Return the [x, y] coordinate for the center point of the cell that contains the specified text.  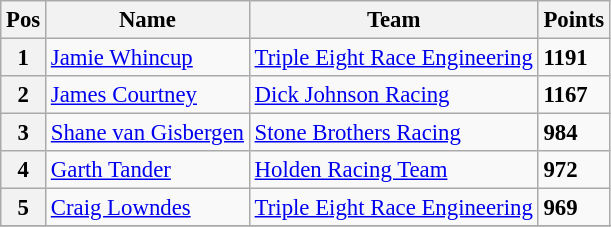
4 [24, 170]
1 [24, 58]
984 [574, 133]
Points [574, 20]
1167 [574, 95]
Team [394, 20]
Garth Tander [148, 170]
Stone Brothers Racing [394, 133]
Craig Lowndes [148, 208]
2 [24, 95]
Pos [24, 20]
Holden Racing Team [394, 170]
Jamie Whincup [148, 58]
Dick Johnson Racing [394, 95]
1191 [574, 58]
Shane van Gisbergen [148, 133]
James Courtney [148, 95]
5 [24, 208]
972 [574, 170]
3 [24, 133]
969 [574, 208]
Name [148, 20]
